Detect which cell encompasses the target text, then output its (X, Y) center coordinate. 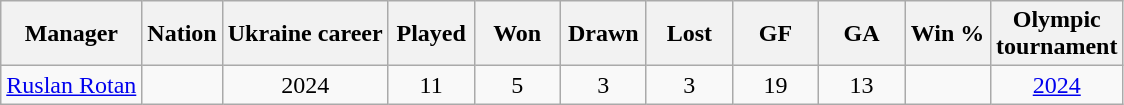
Lost (689, 34)
Won (517, 34)
GA (861, 34)
GF (775, 34)
Manager (72, 34)
5 (517, 85)
Nation (182, 34)
Ukraine career (305, 34)
Win % (947, 34)
Played (431, 34)
Drawn (603, 34)
Olympic tournament (1057, 34)
Ruslan Rotan (72, 85)
11 (431, 85)
13 (861, 85)
19 (775, 85)
